From the cell containing the given text, extract its center point as (x, y) coordinate. 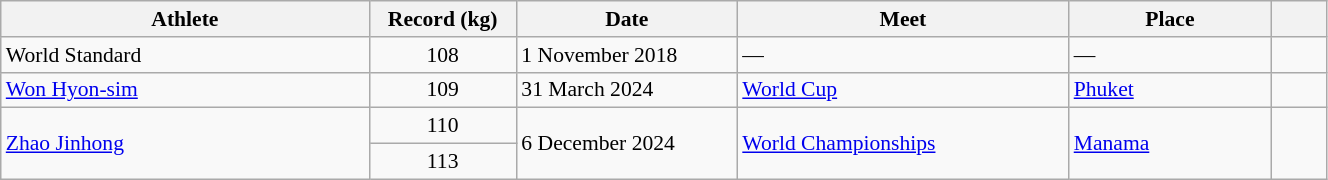
113 (442, 162)
Place (1170, 19)
Manama (1170, 144)
31 March 2024 (626, 90)
World Championships (902, 144)
1 November 2018 (626, 55)
Meet (902, 19)
World Cup (902, 90)
Record (kg) (442, 19)
109 (442, 90)
Won Hyon-sim (185, 90)
110 (442, 126)
108 (442, 55)
Date (626, 19)
World Standard (185, 55)
Athlete (185, 19)
Phuket (1170, 90)
6 December 2024 (626, 144)
Zhao Jinhong (185, 144)
